Scan for the cell matching the given text and deliver its (X, Y) coordinate at center. 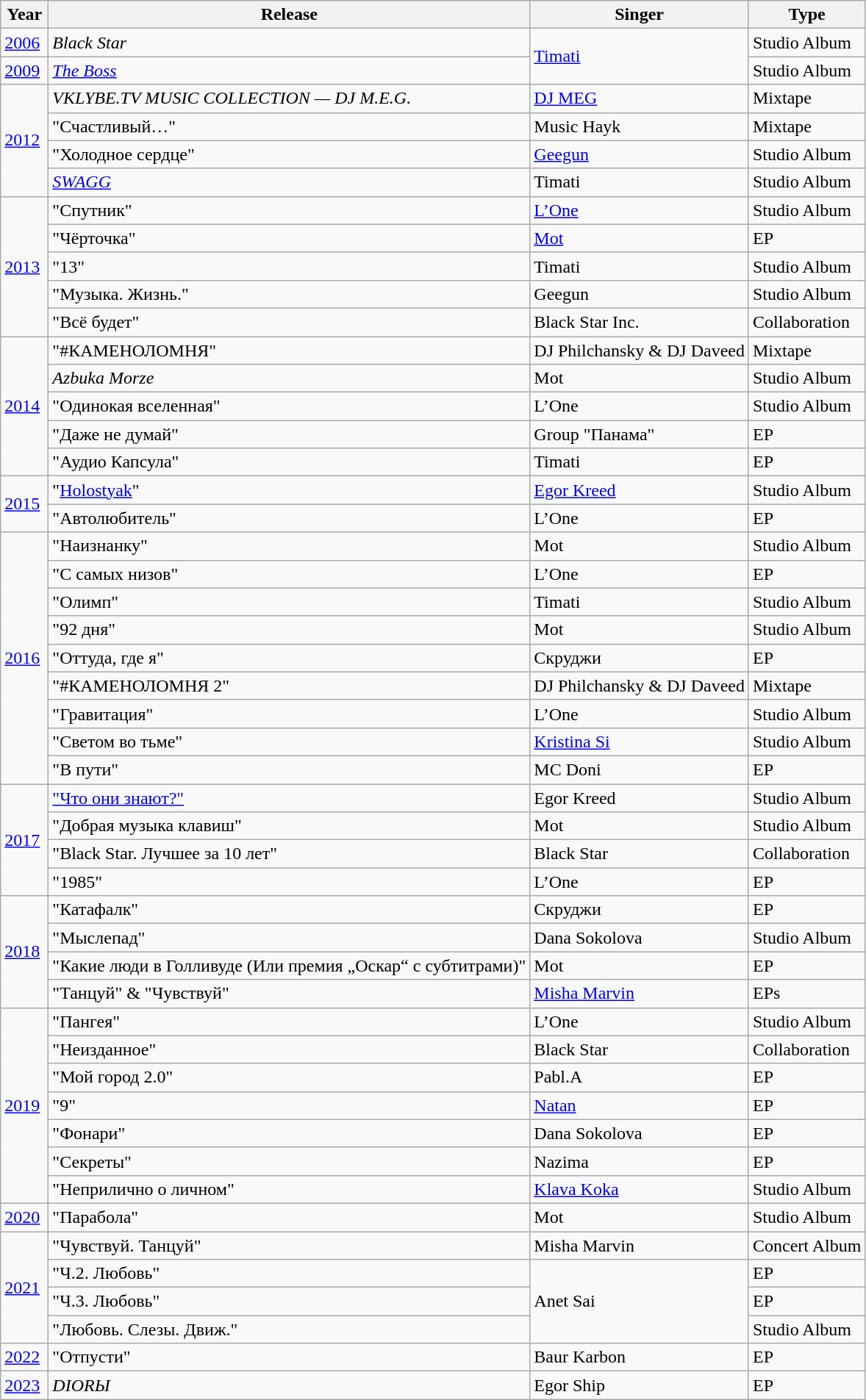
Black Star Inc. (640, 322)
"Неизданное" (290, 1049)
Type (806, 15)
"Фонари" (290, 1133)
2015 (25, 504)
"Танцуй" & "Чувствуй" (290, 994)
"Гравитация" (290, 714)
2017 (25, 839)
Singer (640, 15)
Nazima (640, 1161)
"Аудио Капсула" (290, 462)
"Добрая музыка клавиш" (290, 826)
"Holostyak" (290, 490)
2016 (25, 658)
DIORЫ (290, 1385)
"Неприлично о личном" (290, 1189)
"Спутник" (290, 210)
"9" (290, 1105)
2014 (25, 406)
Group "Панама" (640, 434)
"Музыка. Жизнь." (290, 294)
EPs (806, 994)
Klava Koka (640, 1189)
2022 (25, 1357)
2013 (25, 266)
"Всё будет" (290, 322)
"#КАМЕНОЛОМНЯ" (290, 351)
Pabl.A (640, 1077)
Egor Ship (640, 1385)
"Холодное сердце" (290, 154)
"Чёрточка" (290, 238)
"Ч.2. Любовь" (290, 1274)
"Одинокая вселенная" (290, 406)
VKLYBE.TV MUSIC COLLECTION — DJ M.E.G. (290, 98)
"Что они знают?" (290, 797)
"C самых низов" (290, 574)
Baur Karbon (640, 1357)
"Любовь. Слезы. Движ." (290, 1329)
"1985" (290, 882)
"92 дня" (290, 630)
"13" (290, 266)
"Катафалк" (290, 910)
2020 (25, 1217)
Anet Sai (640, 1302)
2006 (25, 43)
Year (25, 15)
"Парабола" (290, 1217)
"Наизнанку" (290, 546)
"Отпусти" (290, 1357)
"В пути" (290, 769)
2021 (25, 1288)
The Boss (290, 71)
"Даже не думай" (290, 434)
"#КАМЕНОЛОМНЯ 2" (290, 686)
2012 (25, 140)
Music Hayk (640, 126)
Kristina Si (640, 742)
"Какие люди в Голливуде (Или премия „Оскар“ с субтитрами)" (290, 966)
"Black Star. Лучшее за 10 лет" (290, 854)
"Чувствуй. Танцуй" (290, 1246)
"Олимп" (290, 602)
Natan (640, 1105)
"Пангея" (290, 1022)
MC Doni (640, 769)
"Автолюбитель" (290, 518)
2018 (25, 952)
Release (290, 15)
2023 (25, 1385)
"Светом во тьме" (290, 742)
SWAGG (290, 182)
"Ч.3. Любовь" (290, 1302)
"Секреты" (290, 1161)
2019 (25, 1105)
"Счастливый…" (290, 126)
DJ MEG (640, 98)
"Мой город 2.0" (290, 1077)
"Оттуда, где я" (290, 658)
Azbuka Morze (290, 378)
Concert Album (806, 1246)
"Мыслепад" (290, 938)
2009 (25, 71)
